Return [x, y] of the center of cell containing provided text 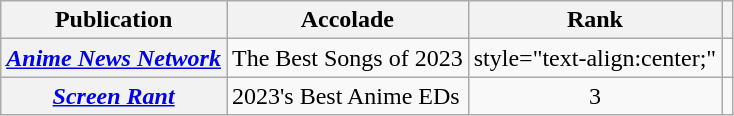
Publication [114, 20]
Screen Rant [114, 96]
Anime News Network [114, 58]
Rank [594, 20]
2023's Best Anime EDs [347, 96]
style="text-align:center;" [594, 58]
Accolade [347, 20]
3 [594, 96]
The Best Songs of 2023 [347, 58]
